Determine the [x, y] coordinate at the center of the cell enclosing the given text.  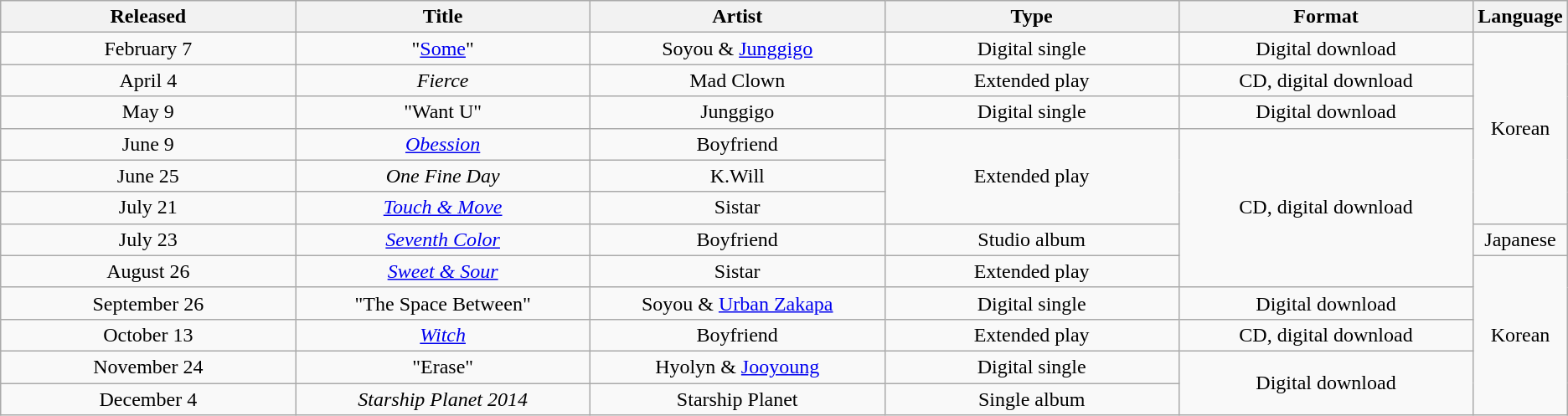
Mad Clown [737, 80]
July 21 [148, 208]
Artist [737, 17]
June 25 [148, 176]
Japanese [1520, 239]
Seventh Color [442, 239]
September 26 [148, 303]
Type [1032, 17]
Witch [442, 335]
June 9 [148, 144]
Released [148, 17]
Language [1520, 17]
Studio album [1032, 239]
August 26 [148, 271]
Fierce [442, 80]
December 4 [148, 399]
November 24 [148, 367]
Obession [442, 144]
Soyou & Urban Zakapa [737, 303]
One Fine Day [442, 176]
Sweet & Sour [442, 271]
October 13 [148, 335]
K.Will [737, 176]
Hyolyn & Jooyoung [737, 367]
Single album [1032, 399]
Touch & Move [442, 208]
"Some" [442, 49]
Starship Planet 2014 [442, 399]
"Want U" [442, 112]
July 23 [148, 239]
Junggigo [737, 112]
Soyou & Junggigo [737, 49]
Starship Planet [737, 399]
February 7 [148, 49]
"Erase" [442, 367]
April 4 [148, 80]
May 9 [148, 112]
Format [1326, 17]
Title [442, 17]
"The Space Between" [442, 303]
